Capture the cell that displays the provided text and extract its (x, y) central coordinate. 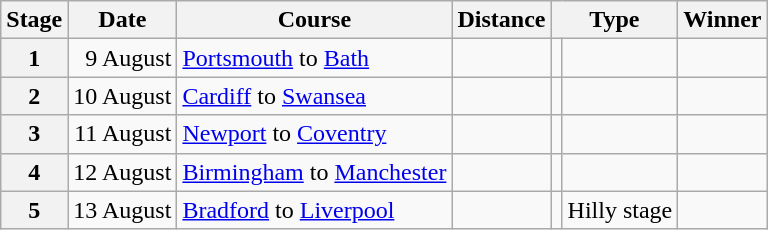
Type (614, 20)
Stage (34, 20)
Course (314, 20)
2 (34, 96)
13 August (122, 210)
5 (34, 210)
9 August (122, 58)
Birmingham to Manchester (314, 172)
1 (34, 58)
Newport to Coventry (314, 134)
Distance (502, 20)
3 (34, 134)
Winner (722, 20)
12 August (122, 172)
Portsmouth to Bath (314, 58)
Hilly stage (620, 210)
4 (34, 172)
10 August (122, 96)
Cardiff to Swansea (314, 96)
11 August (122, 134)
Bradford to Liverpool (314, 210)
Date (122, 20)
